Identify which cell holds the provided text, then report its (x, y) central coordinate. 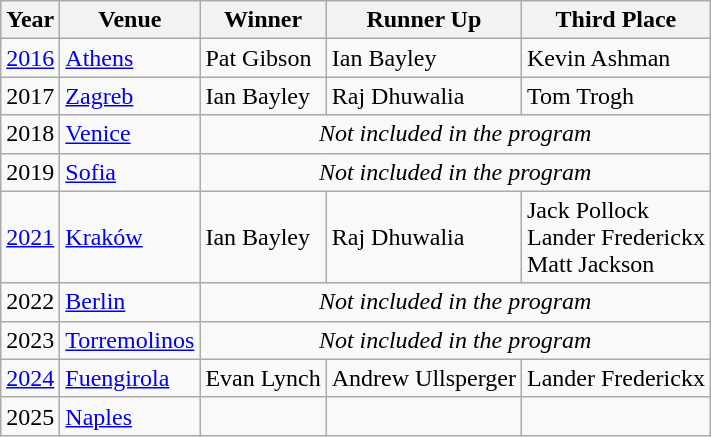
Kraków (130, 237)
Winner (263, 20)
Tom Trogh (616, 96)
Jack Pollock Lander Frederickx Matt Jackson (616, 237)
2018 (30, 134)
2024 (30, 378)
Runner Up (424, 20)
Lander Frederickx (616, 378)
Third Place (616, 20)
Venice (130, 134)
2017 (30, 96)
Andrew Ullsperger (424, 378)
2016 (30, 58)
Venue (130, 20)
2022 (30, 302)
Sofia (130, 172)
2021 (30, 237)
2025 (30, 416)
Year (30, 20)
Kevin Ashman (616, 58)
Zagreb (130, 96)
Torremolinos (130, 340)
Evan Lynch (263, 378)
Fuengirola (130, 378)
Athens (130, 58)
Pat Gibson (263, 58)
Berlin (130, 302)
Naples (130, 416)
2023 (30, 340)
2019 (30, 172)
